From the cell containing the given text, extract its center point as (X, Y) coordinate. 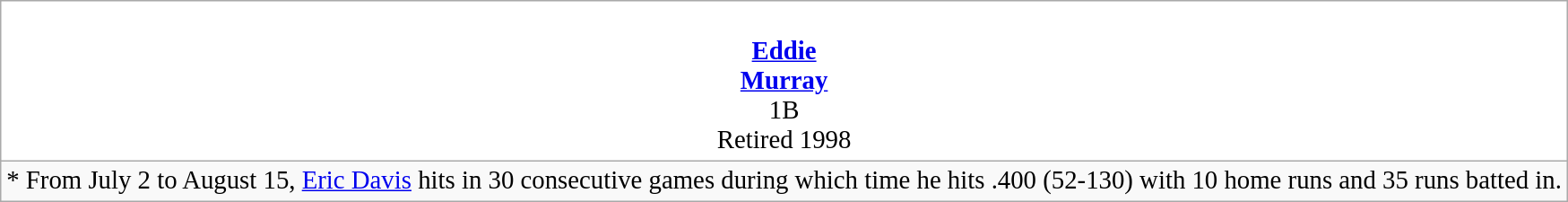
EddieMurray1BRetired 1998 (784, 81)
* From July 2 to August 15, Eric Davis hits in 30 consecutive games during which time he hits .400 (52-130) with 10 home runs and 35 runs batted in. (784, 181)
